Locate the cell with the specified text and output its [X, Y] center coordinate. 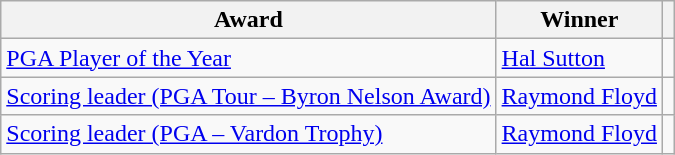
Award [248, 20]
Hal Sutton [579, 58]
Scoring leader (PGA – Vardon Trophy) [248, 134]
Scoring leader (PGA Tour – Byron Nelson Award) [248, 96]
PGA Player of the Year [248, 58]
Winner [579, 20]
